For the text-containing cell, return its midpoint in [x, y] coordinate format. 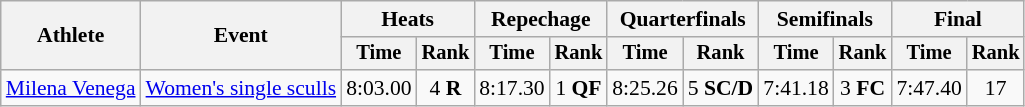
Women's single sculls [242, 88]
1 QF [579, 88]
17 [996, 88]
Milena Venega [71, 88]
Heats [408, 19]
4 R [446, 88]
Quarterfinals [682, 19]
Final [958, 19]
Repechage [540, 19]
3 FC [863, 88]
8:25.26 [644, 88]
Semifinals [824, 19]
8:17.30 [512, 88]
7:47.40 [928, 88]
Athlete [71, 36]
5 SC/D [721, 88]
8:03.00 [378, 88]
Event [242, 36]
7:41.18 [796, 88]
